Capture the cell that displays the provided text and extract its (X, Y) central coordinate. 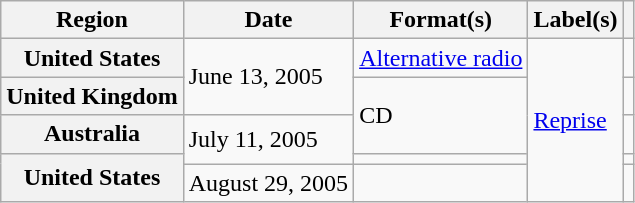
Reprise (576, 120)
Date (268, 20)
Australia (92, 134)
United Kingdom (92, 96)
CD (441, 115)
Region (92, 20)
June 13, 2005 (268, 77)
August 29, 2005 (268, 183)
Alternative radio (441, 58)
Label(s) (576, 20)
July 11, 2005 (268, 140)
Format(s) (441, 20)
